Return the [x, y] coordinate for the center point of the cell that contains the specified text.  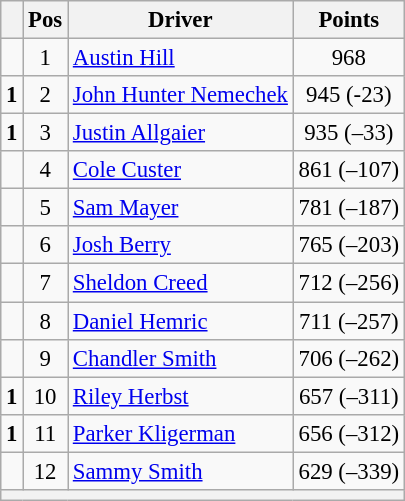
11 [46, 433]
Riley Herbst [181, 396]
935 (–33) [348, 133]
711 (–257) [348, 321]
Chandler Smith [181, 358]
2 [46, 95]
4 [46, 170]
968 [348, 58]
629 (–339) [348, 471]
Parker Kligerman [181, 433]
5 [46, 208]
Cole Custer [181, 170]
12 [46, 471]
Driver [181, 20]
3 [46, 133]
Austin Hill [181, 58]
John Hunter Nemechek [181, 95]
861 (–107) [348, 170]
7 [46, 283]
9 [46, 358]
Sam Mayer [181, 208]
712 (–256) [348, 283]
781 (–187) [348, 208]
Pos [46, 20]
656 (–312) [348, 433]
Points [348, 20]
10 [46, 396]
945 (-23) [348, 95]
765 (–203) [348, 245]
6 [46, 245]
Sammy Smith [181, 471]
Sheldon Creed [181, 283]
Justin Allgaier [181, 133]
706 (–262) [348, 358]
657 (–311) [348, 396]
Daniel Hemric [181, 321]
8 [46, 321]
Josh Berry [181, 245]
